Identify which cell holds the provided text, then report its (x, y) central coordinate. 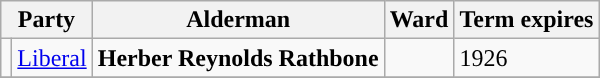
Term expires (526, 20)
Herber Reynolds Rathbone (238, 58)
1926 (526, 58)
Liberal (52, 58)
Party (46, 20)
Alderman (238, 20)
Ward (419, 20)
